Locate the cell with the specified text and output its [X, Y] center coordinate. 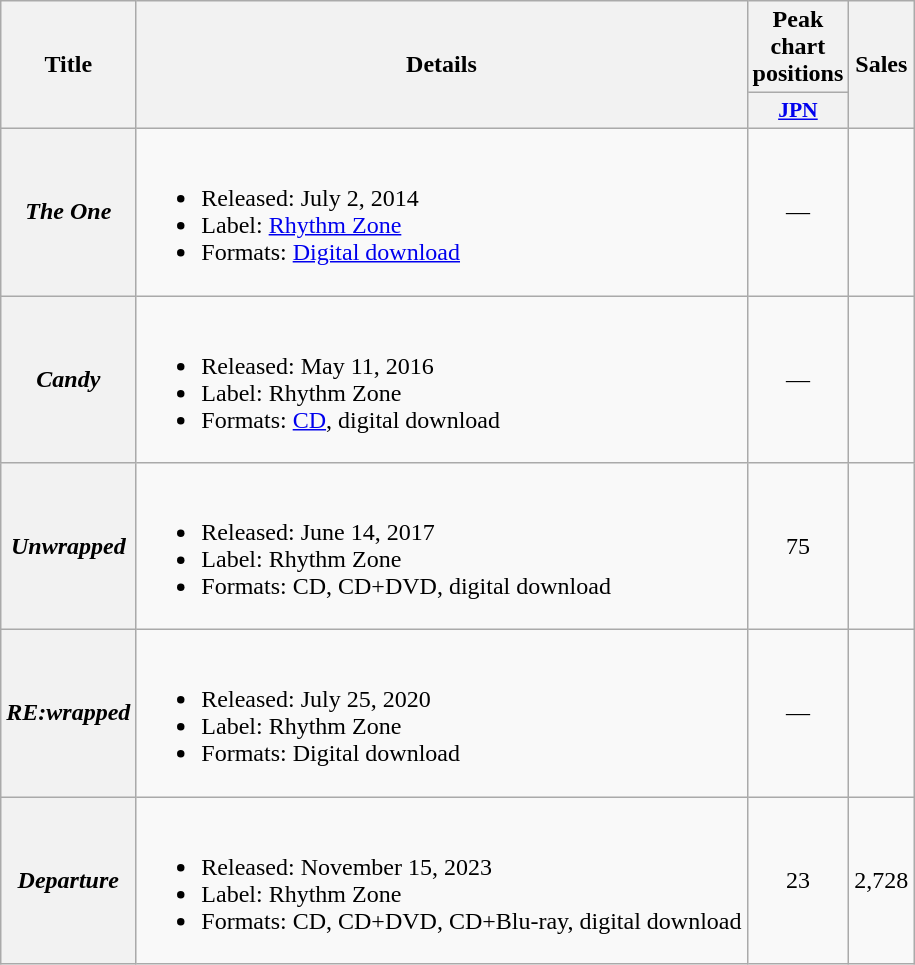
The One [68, 212]
Released: May 11, 2016Label: Rhythm ZoneFormats: CD, digital download [442, 380]
2,728 [882, 880]
Unwrapped [68, 546]
Departure [68, 880]
Released: July 25, 2020Label: Rhythm ZoneFormats: Digital download [442, 714]
Details [442, 65]
Peak chart positions [798, 47]
Released: July 2, 2014Label: Rhythm ZoneFormats: Digital download [442, 212]
Released: June 14, 2017Label: Rhythm ZoneFormats: CD, CD+DVD, digital download [442, 546]
Released: November 15, 2023Label: Rhythm ZoneFormats: CD, CD+DVD, CD+Blu-ray, digital download [442, 880]
Title [68, 65]
23 [798, 880]
RE:wrapped [68, 714]
Candy [68, 380]
Sales [882, 65]
75 [798, 546]
JPN [798, 111]
